Scan for the cell matching the given text and deliver its (X, Y) coordinate at center. 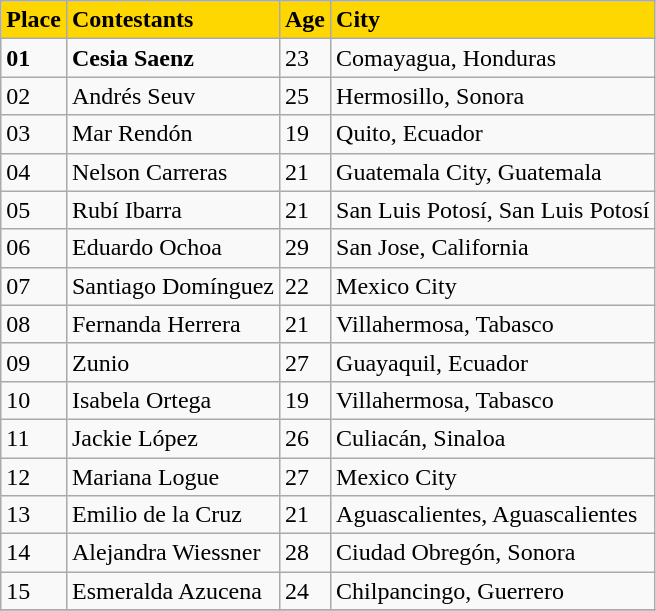
Alejandra Wiessner (172, 553)
09 (34, 362)
San Jose, California (493, 248)
Chilpancingo, Guerrero (493, 591)
03 (34, 134)
Contestants (172, 20)
Hermosillo, Sonora (493, 96)
11 (34, 438)
Jackie López (172, 438)
06 (34, 248)
Esmeralda Azucena (172, 591)
Culiacán, Sinaloa (493, 438)
24 (304, 591)
04 (34, 172)
Ciudad Obregón, Sonora (493, 553)
Nelson Carreras (172, 172)
05 (34, 210)
Rubí Ibarra (172, 210)
Eduardo Ochoa (172, 248)
Guatemala City, Guatemala (493, 172)
Fernanda Herrera (172, 324)
Andrés Seuv (172, 96)
12 (34, 477)
01 (34, 58)
07 (34, 286)
Mariana Logue (172, 477)
28 (304, 553)
Emilio de la Cruz (172, 515)
22 (304, 286)
26 (304, 438)
14 (34, 553)
Aguascalientes, Aguascalientes (493, 515)
Isabela Ortega (172, 400)
23 (304, 58)
Age (304, 20)
10 (34, 400)
City (493, 20)
Guayaquil, Ecuador (493, 362)
Place (34, 20)
29 (304, 248)
02 (34, 96)
Quito, Ecuador (493, 134)
Comayagua, Honduras (493, 58)
Cesia Saenz (172, 58)
Santiago Domínguez (172, 286)
Mar Rendón (172, 134)
08 (34, 324)
25 (304, 96)
13 (34, 515)
San Luis Potosí, San Luis Potosí (493, 210)
15 (34, 591)
Zunio (172, 362)
